For the text-containing cell, return its midpoint in [x, y] coordinate format. 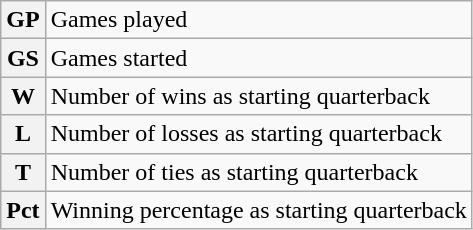
L [23, 134]
Pct [23, 210]
W [23, 96]
GP [23, 20]
Number of wins as starting quarterback [258, 96]
GS [23, 58]
Winning percentage as starting quarterback [258, 210]
Games started [258, 58]
T [23, 172]
Games played [258, 20]
Number of ties as starting quarterback [258, 172]
Number of losses as starting quarterback [258, 134]
